For the text-containing cell, return its midpoint in [X, Y] coordinate format. 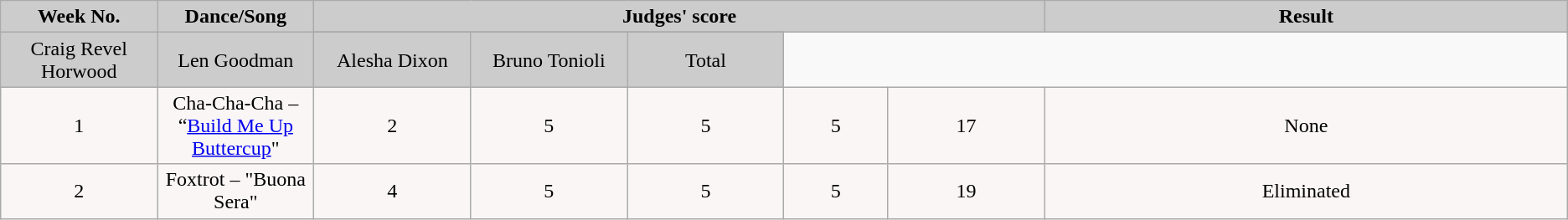
Eliminated [1306, 191]
Total [705, 60]
17 [967, 125]
Judges' score [680, 17]
4 [392, 191]
19 [967, 191]
Alesha Dixon [392, 60]
Dance/Song [236, 17]
Week No. [79, 17]
Craig Revel Horwood [79, 60]
Foxtrot – "Buona Sera" [236, 191]
None [1306, 125]
Bruno Tonioli [549, 60]
1 [79, 125]
Cha-Cha-Cha – “Build Me Up Buttercup" [236, 125]
Len Goodman [236, 60]
Result [1306, 17]
